Find where the given text appears and provide that cell's center as (X, Y) coordinate. 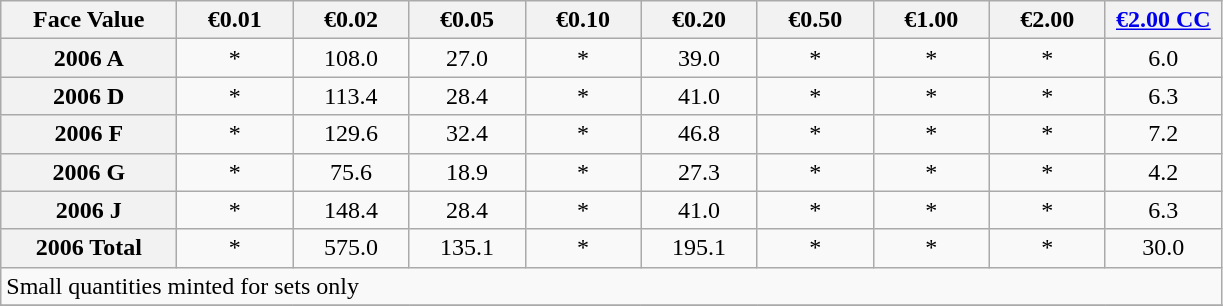
27.3 (699, 172)
129.6 (351, 134)
2006 F (89, 134)
2006 G (89, 172)
2006 A (89, 58)
€1.00 (931, 20)
€0.50 (815, 20)
€0.01 (235, 20)
113.4 (351, 96)
4.2 (1163, 172)
6.0 (1163, 58)
€0.02 (351, 20)
€2.00 (1047, 20)
75.6 (351, 172)
Face Value (89, 20)
€0.05 (467, 20)
195.1 (699, 248)
Small quantities minted for sets only (612, 286)
39.0 (699, 58)
2006 J (89, 210)
2006 Total (89, 248)
7.2 (1163, 134)
575.0 (351, 248)
2006 D (89, 96)
€0.10 (583, 20)
46.8 (699, 134)
135.1 (467, 248)
€0.20 (699, 20)
32.4 (467, 134)
148.4 (351, 210)
30.0 (1163, 248)
108.0 (351, 58)
18.9 (467, 172)
€2.00 CC (1163, 20)
27.0 (467, 58)
